Detect which cell encompasses the target text, then output its (X, Y) center coordinate. 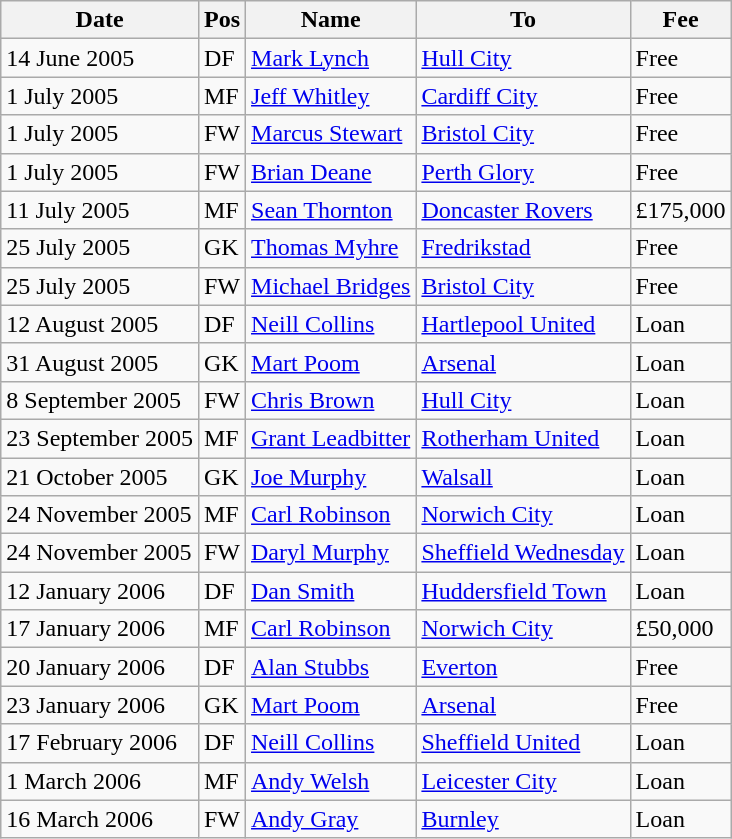
Sean Thornton (331, 210)
20 January 2006 (100, 667)
Michael Bridges (331, 286)
Fee (680, 20)
Burnley (523, 819)
11 July 2005 (100, 210)
Fredrikstad (523, 248)
31 August 2005 (100, 362)
Huddersfield Town (523, 591)
Chris Brown (331, 400)
Marcus Stewart (331, 134)
17 February 2006 (100, 743)
Hartlepool United (523, 324)
Leicester City (523, 781)
Daryl Murphy (331, 553)
14 June 2005 (100, 58)
Walsall (523, 477)
Grant Leadbitter (331, 438)
Andy Welsh (331, 781)
Joe Murphy (331, 477)
12 January 2006 (100, 591)
8 September 2005 (100, 400)
1 March 2006 (100, 781)
Sheffield United (523, 743)
Rotherham United (523, 438)
Andy Gray (331, 819)
Pos (222, 20)
Jeff Whitley (331, 96)
12 August 2005 (100, 324)
Date (100, 20)
16 March 2006 (100, 819)
£175,000 (680, 210)
17 January 2006 (100, 629)
£50,000 (680, 629)
Perth Glory (523, 172)
Name (331, 20)
23 September 2005 (100, 438)
Thomas Myhre (331, 248)
Cardiff City (523, 96)
Sheffield Wednesday (523, 553)
Mark Lynch (331, 58)
To (523, 20)
23 January 2006 (100, 705)
Dan Smith (331, 591)
21 October 2005 (100, 477)
Brian Deane (331, 172)
Alan Stubbs (331, 667)
Doncaster Rovers (523, 210)
Everton (523, 667)
